Scan for the cell matching the given text and deliver its (x, y) coordinate at center. 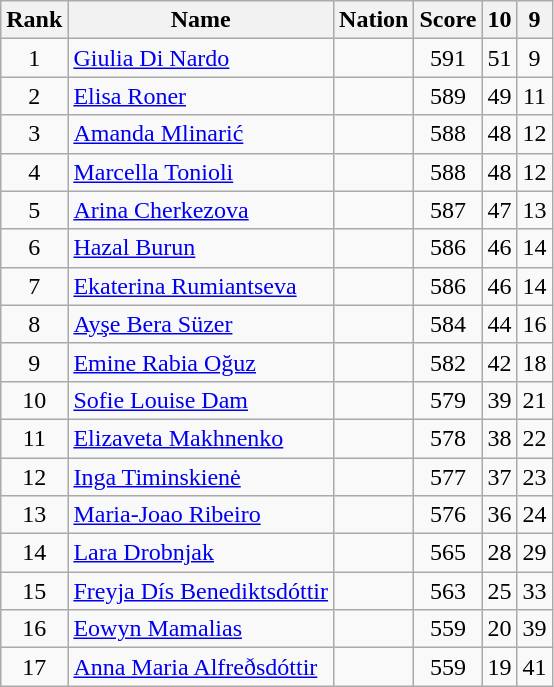
2 (34, 96)
8 (34, 324)
33 (534, 591)
Ekaterina Rumiantseva (201, 286)
1 (34, 58)
17 (34, 667)
Maria-Joao Ribeiro (201, 515)
22 (534, 438)
20 (500, 629)
15 (34, 591)
577 (448, 477)
51 (500, 58)
587 (448, 210)
589 (448, 96)
Eowyn Mamalias (201, 629)
49 (500, 96)
21 (534, 400)
Ayşe Bera Süzer (201, 324)
Sofie Louise Dam (201, 400)
38 (500, 438)
7 (34, 286)
Lara Drobnjak (201, 553)
Freyja Dís Benediktsdóttir (201, 591)
23 (534, 477)
5 (34, 210)
41 (534, 667)
Marcella Tonioli (201, 172)
29 (534, 553)
Score (448, 20)
584 (448, 324)
Anna Maria Alfreðsdóttir (201, 667)
Giulia Di Nardo (201, 58)
19 (500, 667)
565 (448, 553)
Inga Timinskienė (201, 477)
18 (534, 362)
44 (500, 324)
24 (534, 515)
Hazal Burun (201, 248)
591 (448, 58)
Nation (374, 20)
47 (500, 210)
Amanda Mlinarić (201, 134)
42 (500, 362)
Elizaveta Makhnenko (201, 438)
3 (34, 134)
37 (500, 477)
582 (448, 362)
Rank (34, 20)
Name (201, 20)
563 (448, 591)
Emine Rabia Oğuz (201, 362)
36 (500, 515)
25 (500, 591)
28 (500, 553)
Arina Cherkezova (201, 210)
4 (34, 172)
6 (34, 248)
579 (448, 400)
576 (448, 515)
Elisa Roner (201, 96)
578 (448, 438)
